Extract the (x, y) coordinate from the center of the cell holding the provided text.  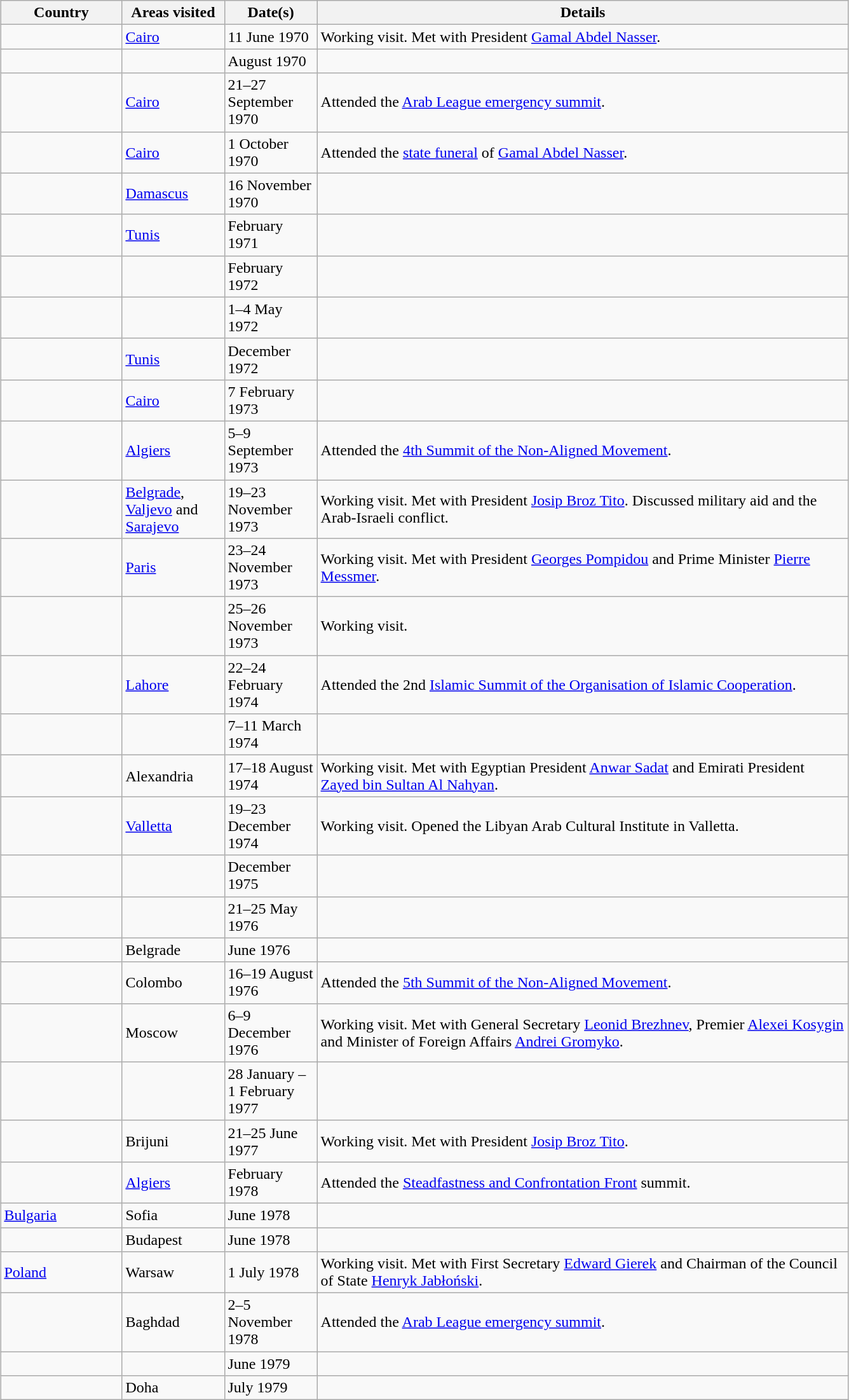
February 1972 (271, 276)
Paris (173, 568)
Country (61, 13)
Poland (61, 1273)
21–25 June 1977 (271, 1141)
Working visit. Met with President Georges Pompidou and Prime Minister Pierre Messmer. (583, 568)
6–9 December 1976 (271, 1033)
16–19 August 1976 (271, 983)
1–4 May 1972 (271, 318)
Moscow (173, 1033)
Brijuni (173, 1141)
Attended the 4th Summit of the Non-Aligned Movement. (583, 450)
Attended the 2nd Islamic Summit of the Organisation of Islamic Cooperation. (583, 685)
Working visit. Met with President Josip Broz Tito. (583, 1141)
August 1970 (271, 61)
19–23 November 1973 (271, 509)
Attended the state funeral of Gamal Abdel Nasser. (583, 153)
1 October 1970 (271, 153)
Belgrade, Valjevo and Sarajevo (173, 509)
Working visit. Met with First Secretary Edward Gierek and Chairman of the Council of State Henryk Jabłoński. (583, 1273)
23–24 November 1973 (271, 568)
Alexandria (173, 776)
7–11 March 1974 (271, 735)
Valletta (173, 826)
Working visit. Met with President Gamal Abdel Nasser. (583, 37)
December 1972 (271, 359)
Working visit. (583, 626)
June 1979 (271, 1364)
16 November 1970 (271, 193)
Working visit. Met with Egyptian President Anwar Sadat and Emirati President Zayed bin Sultan Al Nahyan. (583, 776)
Colombo (173, 983)
1 July 1978 (271, 1273)
Doha (173, 1388)
Details (583, 13)
Working visit. Met with General Secretary Leonid Brezhnev, Premier Alexei Kosygin and Minister of Foreign Affairs Andrei Gromyko. (583, 1033)
21–27 September 1970 (271, 102)
25–26 November 1973 (271, 626)
June 1976 (271, 950)
Date(s) (271, 13)
19–23 December 1974 (271, 826)
Belgrade (173, 950)
11 June 1970 (271, 37)
22–24 February 1974 (271, 685)
Working visit. Opened the Libyan Arab Cultural Institute in Valletta. (583, 826)
December 1975 (271, 876)
Baghdad (173, 1322)
Sofia (173, 1215)
February 1978 (271, 1183)
Warsaw (173, 1273)
7 February 1973 (271, 401)
Budapest (173, 1239)
Areas visited (173, 13)
Damascus (173, 193)
February 1971 (271, 235)
2–5 November 1978 (271, 1322)
21–25 May 1976 (271, 917)
Lahore (173, 685)
July 1979 (271, 1388)
5–9 September 1973 (271, 450)
Attended the Steadfastness and Confrontation Front summit. (583, 1183)
Working visit. Met with President Josip Broz Tito. Discussed military aid and the Arab-Israeli conflict. (583, 509)
Attended the 5th Summit of the Non-Aligned Movement. (583, 983)
17–18 August 1974 (271, 776)
28 January – 1 February 1977 (271, 1091)
Bulgaria (61, 1215)
